Find where the given text appears and provide that cell's center as [X, Y] coordinate. 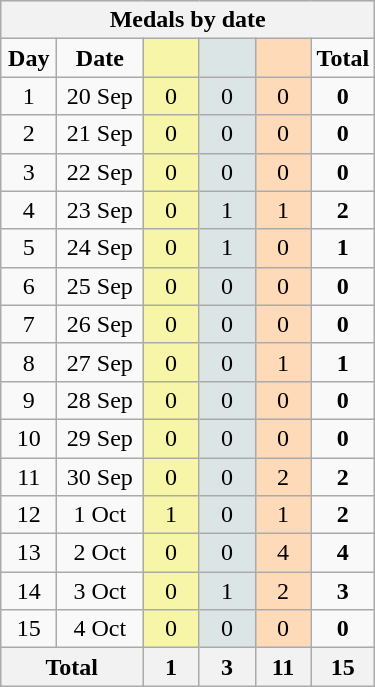
29 Sep [100, 438]
Day [29, 58]
5 [29, 248]
23 Sep [100, 210]
28 Sep [100, 400]
2 Oct [100, 553]
13 [29, 553]
3 Oct [100, 591]
24 Sep [100, 248]
1 Oct [100, 515]
20 Sep [100, 96]
7 [29, 324]
26 Sep [100, 324]
8 [29, 362]
6 [29, 286]
12 [29, 515]
22 Sep [100, 172]
30 Sep [100, 477]
10 [29, 438]
25 Sep [100, 286]
14 [29, 591]
Medals by date [188, 20]
27 Sep [100, 362]
21 Sep [100, 134]
9 [29, 400]
Date [100, 58]
4 Oct [100, 629]
